Return the [X, Y] coordinate for the center point of the cell that contains the specified text.  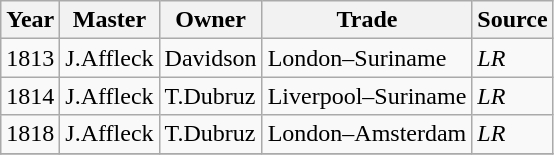
Liverpool–Suriname [367, 96]
Year [30, 20]
1813 [30, 58]
Owner [210, 20]
Trade [367, 20]
London–Suriname [367, 58]
1818 [30, 134]
Davidson [210, 58]
Source [512, 20]
London–Amsterdam [367, 134]
1814 [30, 96]
Master [110, 20]
